Output the [X, Y] coordinate of the center of the cell containing the given text.  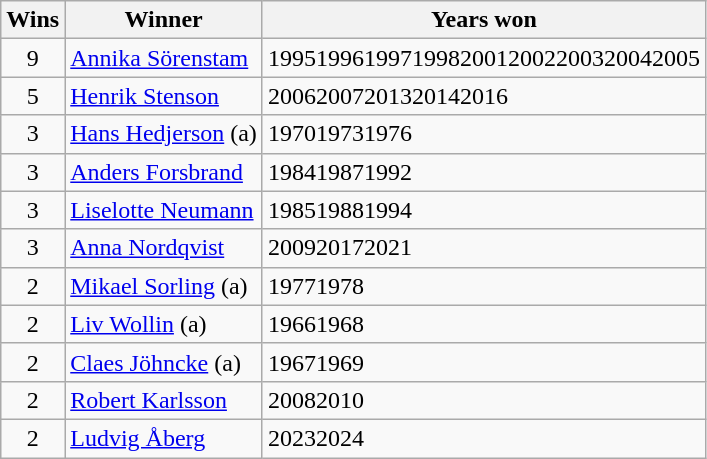
20082010 [484, 400]
5 [33, 96]
Henrik Stenson [164, 96]
20062007201320142016 [484, 96]
Wins [33, 20]
20232024 [484, 438]
19661968 [484, 324]
Winner [164, 20]
Liselotte Neumann [164, 210]
198419871992 [484, 172]
19771978 [484, 286]
Liv Wollin (a) [164, 324]
199519961997199820012002200320042005 [484, 58]
197019731976 [484, 134]
198519881994 [484, 210]
19671969 [484, 362]
Hans Hedjerson (a) [164, 134]
Mikael Sorling (a) [164, 286]
Anders Forsbrand [164, 172]
200920172021 [484, 248]
Ludvig Åberg [164, 438]
Annika Sörenstam [164, 58]
Anna Nordqvist [164, 248]
9 [33, 58]
Years won [484, 20]
Robert Karlsson [164, 400]
Claes Jöhncke (a) [164, 362]
